Capture the cell that displays the provided text and extract its (x, y) central coordinate. 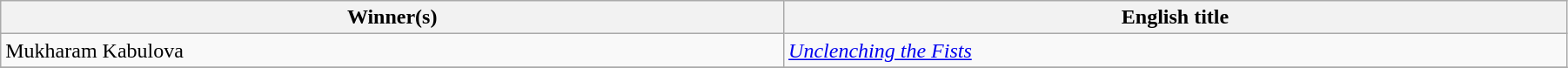
Mukharam Kabulova (392, 51)
Unclenching the Fists (1176, 51)
Winner(s) (392, 17)
English title (1176, 17)
